Find where the given text appears and provide that cell's center as (x, y) coordinate. 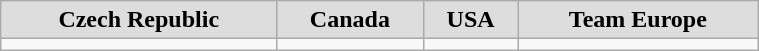
Team Europe (638, 20)
Canada (350, 20)
USA (470, 20)
Czech Republic (139, 20)
